Pinpoint the cell where the given text exists, returning its (x, y) midpoint coordinate. 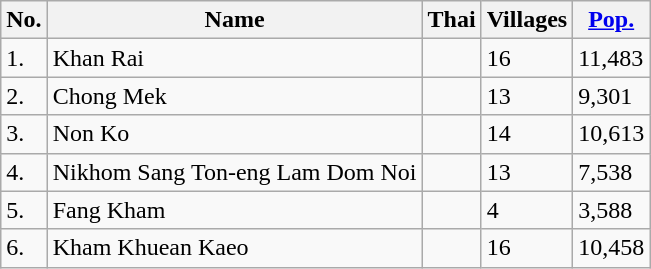
Pop. (612, 20)
3,588 (612, 210)
No. (24, 20)
Kham Khuean Kaeo (234, 248)
1. (24, 58)
14 (527, 134)
Khan Rai (234, 58)
10,458 (612, 248)
6. (24, 248)
2. (24, 96)
7,538 (612, 172)
Name (234, 20)
Thai (452, 20)
4. (24, 172)
10,613 (612, 134)
5. (24, 210)
9,301 (612, 96)
Non Ko (234, 134)
Villages (527, 20)
11,483 (612, 58)
Chong Mek (234, 96)
4 (527, 210)
Fang Kham (234, 210)
3. (24, 134)
Nikhom Sang Ton-eng Lam Dom Noi (234, 172)
